Determine the (x, y) coordinate at the center of the cell enclosing the given text.  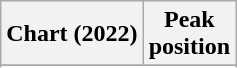
Chart (2022) (72, 34)
Peakposition (189, 34)
